From the cell containing the given text, extract its center point as [x, y] coordinate. 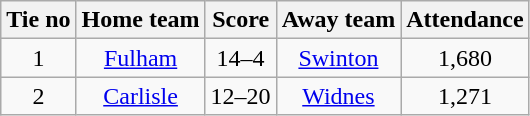
12–20 [240, 96]
Widnes [338, 96]
14–4 [240, 58]
Score [240, 20]
Swinton [338, 58]
1 [38, 58]
Tie no [38, 20]
1,680 [465, 58]
Away team [338, 20]
2 [38, 96]
Carlisle [140, 96]
Home team [140, 20]
Attendance [465, 20]
1,271 [465, 96]
Fulham [140, 58]
